Provide the [X, Y] coordinate of the cell's center where the given text is located.  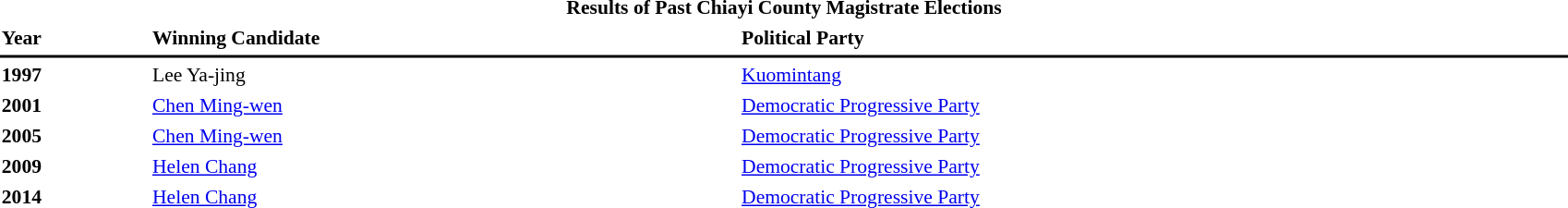
Kuomintang [1154, 75]
Lee Ya-jing [443, 75]
2001 [74, 105]
1997 [74, 75]
2009 [74, 166]
Year [74, 38]
Winning Candidate [443, 38]
Helen Chang [443, 166]
Political Party [1154, 38]
2005 [74, 136]
